Find where the given text appears and provide that cell's center as [x, y] coordinate. 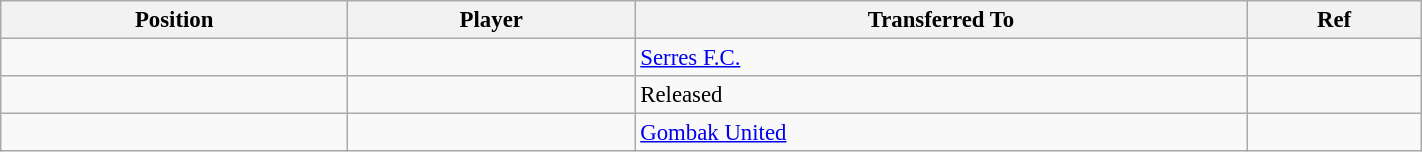
Released [941, 95]
Transferred To [941, 20]
Ref [1334, 20]
Position [174, 20]
Gombak United [941, 133]
Player [492, 20]
Serres F.C. [941, 58]
